Return (x, y) of the center of cell containing provided text 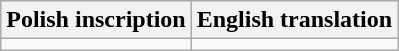
English translation (294, 20)
Polish inscription (96, 20)
